Locate the cell with the specified text and output its (x, y) center coordinate. 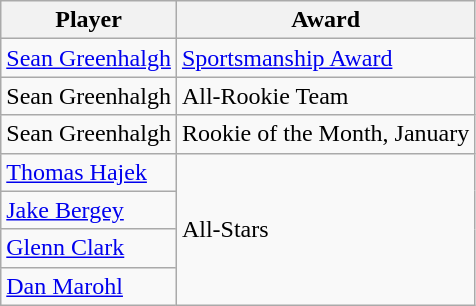
Award (325, 20)
Thomas Hajek (89, 172)
Jake Bergey (89, 210)
Sportsmanship Award (325, 58)
Rookie of the Month, January (325, 134)
All-Stars (325, 229)
Player (89, 20)
Dan Marohl (89, 286)
Glenn Clark (89, 248)
All-Rookie Team (325, 96)
